Extract the (X, Y) coordinate from the center of the cell holding the provided text.  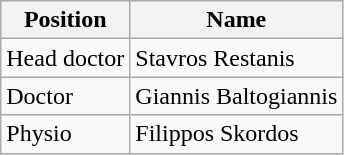
Physio (66, 134)
Position (66, 20)
Doctor (66, 96)
Giannis Baltogiannis (236, 96)
Name (236, 20)
Stavros Restanis (236, 58)
Head doctor (66, 58)
Filippos Skordos (236, 134)
